Identify which cell holds the provided text, then report its (X, Y) central coordinate. 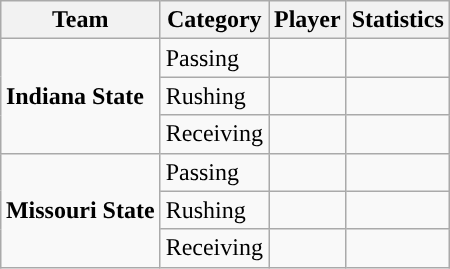
Missouri State (80, 210)
Statistics (398, 20)
Category (214, 20)
Team (80, 20)
Player (307, 20)
Indiana State (80, 96)
